Return (x, y) of the center of cell containing provided text 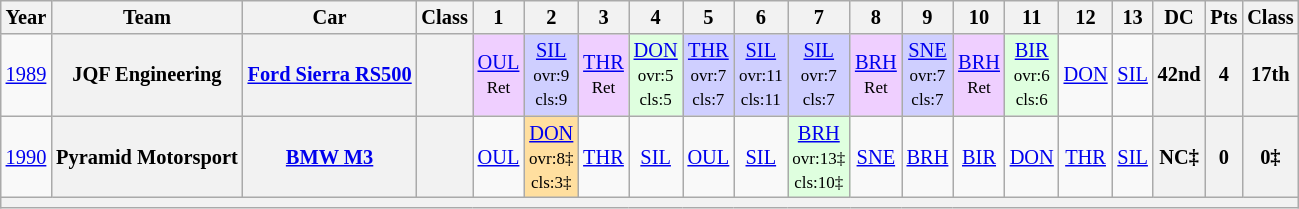
10 (979, 17)
NC‡ (1180, 157)
6 (760, 17)
1 (499, 17)
1989 (26, 75)
OULRet (499, 75)
1990 (26, 157)
THRRet (603, 75)
0‡ (1270, 157)
SNEovr:7cls:7 (928, 75)
42nd (1180, 75)
BRH (928, 157)
BIR (979, 157)
DONovr:8‡cls:3‡ (551, 157)
9 (928, 17)
SILovr:7cls:7 (820, 75)
DONovr:5cls:5 (656, 75)
8 (876, 17)
SILovr:11cls:11 (760, 75)
12 (1086, 17)
5 (709, 17)
Ford Sierra RS500 (330, 75)
BMW M3 (330, 157)
7 (820, 17)
Year (26, 17)
0 (1224, 157)
SILovr:9cls:9 (551, 75)
Pts (1224, 17)
11 (1032, 17)
BRHovr:13‡cls:10‡ (820, 157)
3 (603, 17)
THRovr:7cls:7 (709, 75)
2 (551, 17)
JQF Engineering (146, 75)
SNE (876, 157)
Car (330, 17)
BIRovr:6cls:6 (1032, 75)
Pyramid Motorsport (146, 157)
DC (1180, 17)
Team (146, 17)
17th (1270, 75)
13 (1132, 17)
